Detect which cell encompasses the target text, then output its [x, y] center coordinate. 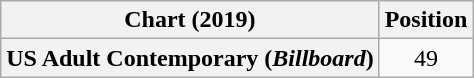
Chart (2019) [190, 20]
US Adult Contemporary (Billboard) [190, 58]
Position [426, 20]
49 [426, 58]
